Find where the given text appears and provide that cell's center as [x, y] coordinate. 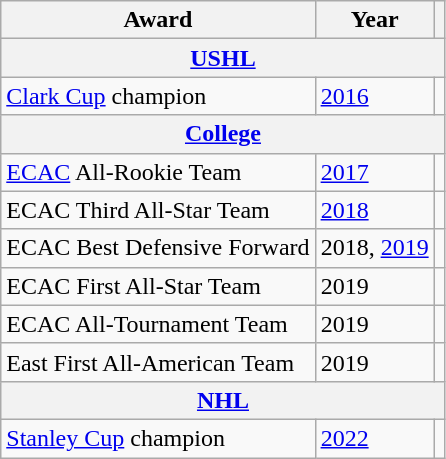
East First All-American Team [158, 362]
2018, 2019 [374, 248]
USHL [223, 58]
ECAC First All-Star Team [158, 286]
ECAC All-Tournament Team [158, 324]
ECAC Third All-Star Team [158, 210]
NHL [223, 400]
College [223, 134]
Clark Cup champion [158, 96]
ECAC All-Rookie Team [158, 172]
Award [158, 20]
Stanley Cup champion [158, 438]
ECAC Best Defensive Forward [158, 248]
2018 [374, 210]
2016 [374, 96]
2017 [374, 172]
Year [374, 20]
2022 [374, 438]
